Return (x, y) of the center of cell containing provided text 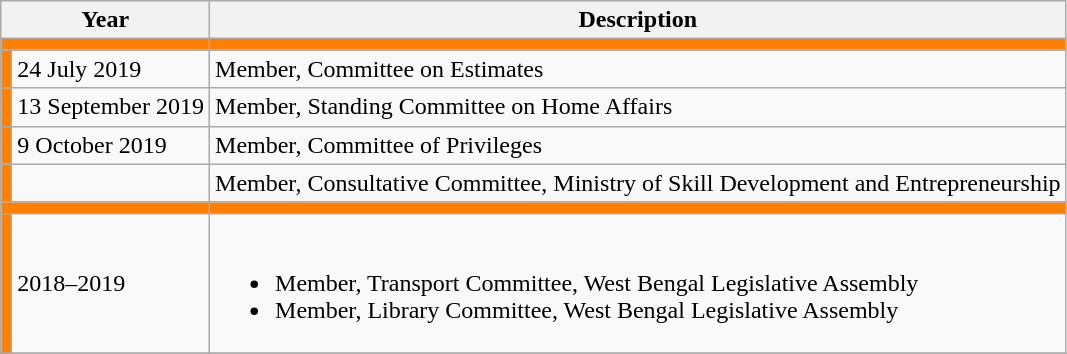
Member, Committee of Privileges (638, 145)
13 September 2019 (111, 107)
Member, Committee on Estimates (638, 69)
Member, Standing Committee on Home Affairs (638, 107)
Member, Transport Committee, West Bengal Legislative AssemblyMember, Library Committee, West Bengal Legislative Assembly (638, 283)
Member, Consultative Committee, Ministry of Skill Development and Entrepreneurship (638, 183)
2018–2019 (111, 283)
24 July 2019 (111, 69)
Description (638, 20)
Year (106, 20)
9 October 2019 (111, 145)
